Locate the cell with the specified text and output its (X, Y) center coordinate. 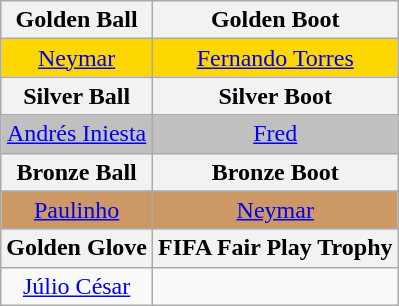
Júlio César (77, 286)
Paulinho (77, 210)
Golden Boot (275, 20)
FIFA Fair Play Trophy (275, 248)
Golden Glove (77, 248)
Golden Ball (77, 20)
Fred (275, 134)
Bronze Ball (77, 172)
Silver Boot (275, 96)
Andrés Iniesta (77, 134)
Fernando Torres (275, 58)
Silver Ball (77, 96)
Bronze Boot (275, 172)
